Pinpoint the cell where the given text exists, returning its [x, y] midpoint coordinate. 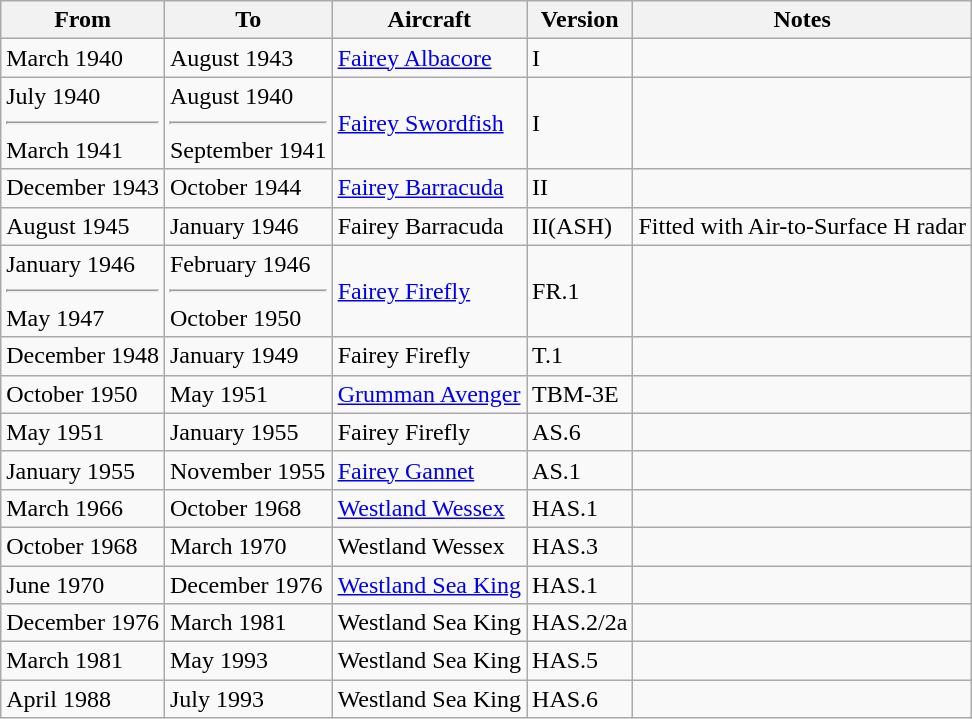
March 1970 [248, 546]
July 1993 [248, 699]
January 1946 [248, 226]
Aircraft [429, 20]
December 1943 [83, 188]
October 1950 [83, 394]
Fairey Gannet [429, 470]
Fairey Albacore [429, 58]
Fairey Swordfish [429, 123]
To [248, 20]
August 1940September 1941 [248, 123]
From [83, 20]
April 1988 [83, 699]
August 1945 [83, 226]
Grumman Avenger [429, 394]
August 1943 [248, 58]
AS.6 [580, 432]
February 1946October 1950 [248, 291]
Notes [802, 20]
II(ASH) [580, 226]
January 1946May 1947 [83, 291]
HAS.2/2a [580, 623]
T.1 [580, 356]
Fitted with Air-to-Surface H radar [802, 226]
HAS.6 [580, 699]
December 1948 [83, 356]
FR.1 [580, 291]
July 1940March 1941 [83, 123]
October 1944 [248, 188]
HAS.5 [580, 661]
AS.1 [580, 470]
II [580, 188]
March 1966 [83, 508]
May 1993 [248, 661]
June 1970 [83, 585]
TBM-3E [580, 394]
HAS.3 [580, 546]
March 1940 [83, 58]
January 1949 [248, 356]
Version [580, 20]
November 1955 [248, 470]
